Find where the given text appears and provide that cell's center as [X, Y] coordinate. 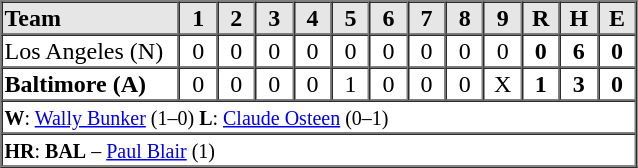
8 [465, 18]
H [579, 18]
Team [91, 18]
HR: BAL – Paul Blair (1) [319, 150]
4 [312, 18]
W: Wally Bunker (1–0) L: Claude Osteen (0–1) [319, 116]
2 [236, 18]
R [541, 18]
X [503, 84]
5 [350, 18]
Los Angeles (N) [91, 50]
9 [503, 18]
Baltimore (A) [91, 84]
7 [427, 18]
E [617, 18]
